Return the (x, y) coordinate for the center point of the cell that contains the specified text.  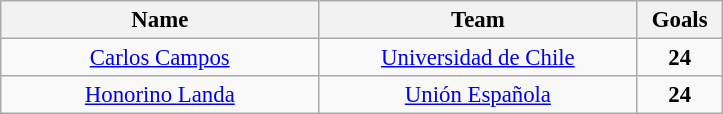
Name (160, 20)
Carlos Campos (160, 58)
Team (478, 20)
Universidad de Chile (478, 58)
Honorino Landa (160, 95)
Goals (680, 20)
Unión Española (478, 95)
